For the text-containing cell, return its midpoint in (x, y) coordinate format. 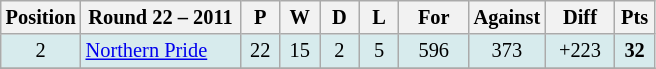
For (434, 17)
P (260, 17)
5 (379, 51)
596 (434, 51)
Pts (635, 17)
W (300, 17)
Diff (580, 17)
22 (260, 51)
+223 (580, 51)
Position (41, 17)
32 (635, 51)
Northern Pride (161, 51)
Round 22 – 2011 (161, 17)
Against (508, 17)
15 (300, 51)
L (379, 17)
373 (508, 51)
D (340, 17)
